Extract the [x, y] coordinate from the center of the cell holding the provided text.  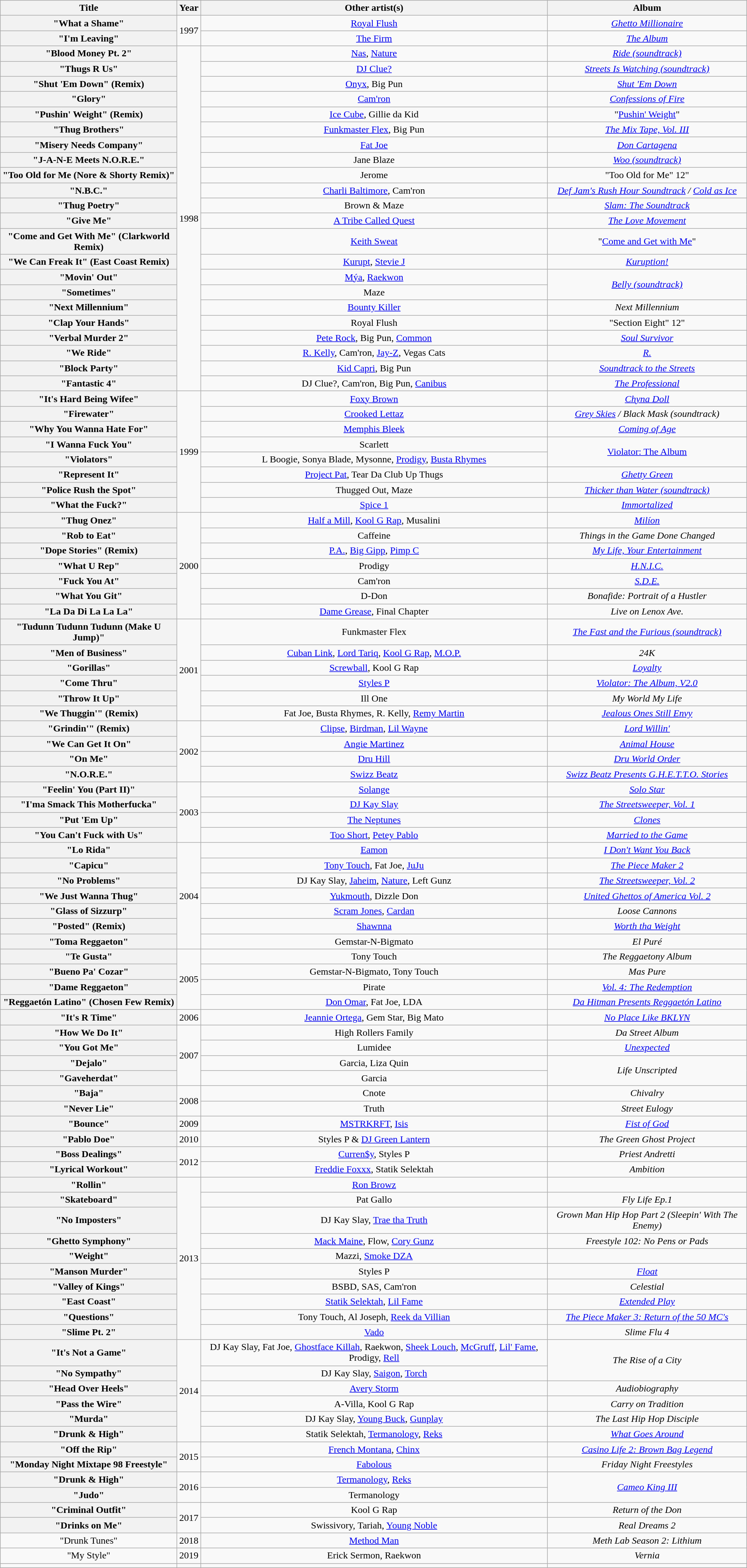
"Too Old for Me (Nore & Shorty Remix)" [89, 175]
"Misery Needs Company" [89, 145]
Meth Lab Season 2: Lithium [647, 1540]
Fist of God [647, 1124]
"Reggaetón Latino" (Chosen Few Remix) [89, 1002]
Nas, Nature [374, 54]
S.D.E. [647, 581]
Half a Mill, Kool G Rap, Musalini [374, 520]
"Head Over Heels" [89, 1388]
"Gorillas" [89, 668]
"Throw It Up" [89, 698]
2016 [189, 1487]
Thugged Out, Maze [374, 490]
Lumidee [374, 1048]
2005 [189, 979]
Gemstar-N-Bigmato, Tony Touch [374, 972]
Title [89, 8]
Memphis Bleek [374, 429]
"No Problems" [89, 880]
2002 [189, 751]
Dame Grease, Final Chapter [374, 611]
Mas Pure [647, 972]
"Why You Wanna Hate For" [89, 429]
The Streetsweeper, Vol. 2 [647, 880]
Audiobiography [647, 1388]
R. Kelly, Cam'ron, Jay-Z, Vegas Cats [374, 353]
"Blood Money Pt. 2" [89, 54]
"Capicu" [89, 865]
MSTRKRFT, Isis [374, 1124]
Mack Maine, Flow, Cory Gunz [374, 1241]
"Next Millennium" [89, 307]
"Off the Rip" [89, 1449]
Jerome [374, 175]
2000 [189, 566]
"Murda" [89, 1419]
Brown & Maze [374, 206]
What Goes Around [647, 1434]
Crooked Lettaz [374, 414]
High Rollers Family [374, 1033]
Milíon [647, 520]
"No Imposters" [89, 1220]
No Place Like BKLYN [647, 1017]
"Section Eight" 12" [647, 323]
The Love Movement [647, 221]
"Grindin'" (Remix) [89, 729]
Ride (soundtrack) [647, 54]
Priest Andretti [647, 1154]
Return of the Don [647, 1510]
"I Wanna Fuck You" [89, 444]
"What U Rep" [89, 566]
Vol. 4: The Redemption [647, 987]
"N.O.R.E." [89, 774]
Float [647, 1271]
Married to the Game [647, 835]
Avery Storm [374, 1388]
"Movin' Out" [89, 277]
"Come and Get with Me" [647, 241]
1998 [189, 218]
"Glory" [89, 99]
Spice 1 [374, 505]
"Thug Poetry" [89, 206]
The Green Ghost Project [647, 1139]
Da Hitman Presents Reggaetón Latino [647, 1002]
Worth tha Weight [647, 926]
Cuban Link, Lord Tariq, Kool G Rap, M.O.P. [374, 652]
"I'ma Smack This Motherfucka" [89, 805]
Unexpected [647, 1048]
"Never Lie" [89, 1108]
"Block Party" [89, 368]
"Give Me" [89, 221]
"Put 'Em Up" [89, 820]
The Professional [647, 383]
Mýa, Raekwon [374, 277]
Tony Touch, Al Joseph, Reek da Villian [374, 1317]
"Dope Stories" (Remix) [89, 551]
Extended Play [647, 1302]
Freestyle 102: No Pens or Pads [647, 1241]
Pat Gallo [374, 1200]
2012 [189, 1162]
Loose Cannons [647, 911]
"Slime Pt. 2" [89, 1332]
"Valley of Kings" [89, 1287]
"J-A-N-E Meets N.O.R.E." [89, 160]
"It's R Time" [89, 1017]
Loyalty [647, 668]
Gemstar-N-Bigmato [374, 941]
Album [647, 8]
Kuruption! [647, 262]
Too Short, Petey Pablo [374, 835]
"Pablo Doe" [89, 1139]
Tony Touch, Fat Joe, JuJu [374, 865]
Jeannie Ortega, Gem Star, Big Mato [374, 1017]
"Posted" (Remix) [89, 926]
"Manson Murder" [89, 1271]
Life Unscripted [647, 1070]
Da Street Album [647, 1033]
DJ Kay Slay, Jaheim, Nature, Left Gunz [374, 880]
Yukmouth, Dizzle Don [374, 896]
Styles P & DJ Green Lantern [374, 1139]
"We Can Freak It" (East Coast Remix) [89, 262]
"What a Shame" [89, 23]
My World My Life [647, 698]
DJ Clue? [374, 69]
DJ Kay Slay [374, 805]
Jane Blaze [374, 160]
Celestial [647, 1287]
Termanology [374, 1495]
"Represent It" [89, 475]
Things in the Game Done Changed [647, 535]
Kid Capri, Big Pun [374, 368]
"Too Old for Me" 12" [647, 175]
Termanology, Reks [374, 1480]
DJ Clue?, Cam'ron, Big Pun, Canibus [374, 383]
"Men of Business" [89, 652]
Ron Browz [374, 1185]
My Life, Your Entertainment [647, 551]
Pete Rock, Big Pun, Common [374, 338]
Coming of Age [647, 429]
Next Millennium [647, 307]
2004 [189, 896]
Funkmaster Flex, Big Pun [374, 129]
"Dejalo" [89, 1063]
Ghetto Millionaire [647, 23]
"My Style" [89, 1556]
Cameo King III [647, 1487]
Curren$y, Styles P [374, 1154]
Chivalry [647, 1093]
Solo Star [647, 789]
Onyx, Big Pun [374, 84]
Fabolous [374, 1465]
"Criminal Outfit" [89, 1510]
Kool G Rap [374, 1510]
"Pass the Wire" [89, 1403]
Shawnna [374, 926]
Slam: The Soundtrack [647, 206]
"We Ride" [89, 353]
"We Thuggin'" (Remix) [89, 714]
"Skateboard" [89, 1200]
"Rob to Eat" [89, 535]
Lord Willin' [647, 729]
Friday Night Freestyles [647, 1465]
1999 [189, 452]
El Puré [647, 941]
"Police Rush the Spot" [89, 490]
Carry on Tradition [647, 1403]
2010 [189, 1139]
24K [647, 652]
Ambition [647, 1169]
"Dame Reggaeton" [89, 987]
"Pushin' Weight" (Remix) [89, 114]
Truth [374, 1108]
The Neptunes [374, 820]
Violator: The Album [647, 452]
Charli Baltimore, Cam'ron [374, 190]
Prodigy [374, 566]
Violator: The Album, V2.0 [647, 683]
Eamon [374, 850]
"Shut 'Em Down" (Remix) [89, 84]
Erick Sermon, Raekwon [374, 1556]
"Lyrical Workout" [89, 1169]
Grey Skies / Black Mask (soundtrack) [647, 414]
"No Sympathy" [89, 1373]
"Monday Night Mixtape 98 Freestyle" [89, 1465]
"You Can't Fuck with Us" [89, 835]
Don Omar, Fat Joe, LDA [374, 1002]
"Boss Dealings" [89, 1154]
Real Dreams 2 [647, 1525]
"Te Gusta" [89, 957]
The Album [647, 38]
Live on Lenox Ave. [647, 611]
"Toma Reggaeton" [89, 941]
BSBD, SAS, Cam'ron [374, 1287]
"Clap Your Hands" [89, 323]
Year [189, 8]
"Questions" [89, 1317]
Dru Hill [374, 759]
"Feelin' You (Part II)" [89, 789]
The Last Hip Hop Disciple [647, 1419]
Bonafide: Portrait of a Hustler [647, 596]
Scram Jones, Cardan [374, 911]
"Thugs R Us" [89, 69]
2008 [189, 1101]
The Fast and the Furious (soundtrack) [647, 632]
2019 [189, 1556]
Method Man [374, 1540]
Woo (soundtrack) [647, 160]
"Fuck You At" [89, 581]
Soundtrack to the Streets [647, 368]
Streets Is Watching (soundtrack) [647, 69]
2003 [189, 812]
DJ Kay Slay, Young Buck, Gunplay [374, 1419]
The Piece Maker 3: Return of the 50 MC's [647, 1317]
DJ Kay Slay, Trae tha Truth [374, 1220]
"Lo Rida" [89, 850]
Foxy Brown [374, 398]
2013 [189, 1259]
"Bueno Pa' Cozar" [89, 972]
2017 [189, 1518]
"Sometimes" [89, 292]
"La Da Di La La La" [89, 611]
2014 [189, 1390]
Clipse, Birdman, Lil Wayne [374, 729]
D-Don [374, 596]
"Rollin" [89, 1185]
Street Eulogy [647, 1108]
R. [647, 353]
Maze [374, 292]
"How We Do It" [89, 1033]
Keith Sweat [374, 241]
Soul Survivor [647, 338]
Solange [374, 789]
"Firewater" [89, 414]
Cnote [374, 1093]
Belly (soundtrack) [647, 285]
Casino Life 2: Brown Bag Legend [647, 1449]
"Fantastic 4" [89, 383]
Vado [374, 1332]
L Boogie, Sonya Blade, Mysonne, Prodigy, Busta Rhymes [374, 460]
2001 [189, 670]
Screwball, Kool G Rap [374, 668]
Grown Man Hip Hop Part 2 (Sleepin' With The Enemy) [647, 1220]
Swizz Beatz Presents G.H.E.T.T.O. Stories [647, 774]
Statik Selektah, Termanology, Reks [374, 1434]
"What You Git" [89, 596]
"East Coast" [89, 1302]
"It's Not a Game" [89, 1353]
Ghetty Green [647, 475]
"Baja" [89, 1093]
"It's Hard Being Wifee" [89, 398]
"Weight" [89, 1256]
Fat Joe, Busta Rhymes, R. Kelly, Remy Martin [374, 714]
"Judo" [89, 1495]
I Don't Want You Back [647, 850]
"Verbal Murder 2" [89, 338]
Funkmaster Flex [374, 632]
DJ Kay Slay, Saigon, Torch [374, 1373]
2015 [189, 1457]
"Come Thru" [89, 683]
"I'm Leaving" [89, 38]
Other artist(s) [374, 8]
"We Can Get It On" [89, 744]
Shut 'Em Down [647, 84]
2018 [189, 1540]
"Glass of Sizzurp" [89, 911]
Angie Martinez [374, 744]
Confessions of Fire [647, 99]
Garcia, Liza Quin [374, 1063]
"Come and Get With Me" (Clarkworld Remix) [89, 241]
1997 [189, 31]
The Rise of a City [647, 1360]
"Drunk Tunes" [89, 1540]
Scarlett [374, 444]
A-Villa, Kool G Rap [374, 1403]
"Violators" [89, 460]
Swizz Beatz [374, 774]
Pirate [374, 987]
Chyna Doll [647, 398]
The Streetsweeper, Vol. 1 [647, 805]
"You Got Me" [89, 1048]
Kurupt, Stevie J [374, 262]
United Ghettos of America Vol. 2 [647, 896]
"Bounce" [89, 1124]
The Mix Tape, Vol. III [647, 129]
Project Pat, Tear Da Club Up Thugs [374, 475]
"Thug Onez" [89, 520]
Mazzi, Smoke DZA [374, 1256]
Caffeine [374, 535]
"Pushin' Weight" [647, 114]
A Tribe Called Quest [374, 221]
"Thug Brothers" [89, 129]
H.N.I.C. [647, 566]
Swissivory, Tariah, Young Noble [374, 1525]
"Tudunn Tudunn Tudunn (Make U Jump)" [89, 632]
2007 [189, 1055]
The Reggaetony Album [647, 957]
Dru World Order [647, 759]
"On Me" [89, 759]
Statik Selektah, Lil Fame [374, 1302]
Thicker than Water (soundtrack) [647, 490]
Garcia [374, 1078]
2009 [189, 1124]
Bounty Killer [374, 307]
The Piece Maker 2 [647, 865]
"N.B.C." [89, 190]
Animal House [647, 744]
2006 [189, 1017]
Ice Cube, Gillie da Kid [374, 114]
"Ghetto Symphony" [89, 1241]
DJ Kay Slay, Fat Joe, Ghostface Killah, Raekwon, Sheek Louch, McGruff, Lil' Fame, Prodigy, Rell [374, 1353]
Vernia [647, 1556]
The Firm [374, 38]
Slime Flu 4 [647, 1332]
Immortalized [647, 505]
French Montana, Chinx [374, 1449]
"Gaveherdat" [89, 1078]
Fat Joe [374, 145]
"Drinks on Me" [89, 1525]
Tony Touch [374, 957]
Jealous Ones Still Envy [647, 714]
Don Cartagena [647, 145]
Clones [647, 820]
Def Jam's Rush Hour Soundtrack / Cold as Ice [647, 190]
"What the Fuck?" [89, 505]
Ill One [374, 698]
Fly Life Ep.1 [647, 1200]
"We Just Wanna Thug" [89, 896]
P.A., Big Gipp, Pimp C [374, 551]
Freddie Foxxx, Statik Selektah [374, 1169]
